Capture the cell that displays the provided text and extract its (x, y) central coordinate. 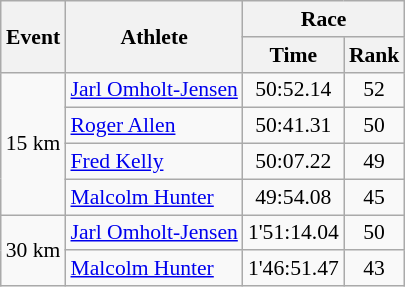
30 km (34, 250)
50:41.31 (294, 126)
1'46:51.47 (294, 269)
Fred Kelly (154, 162)
52 (374, 90)
50:07.22 (294, 162)
Athlete (154, 36)
Rank (374, 55)
49 (374, 162)
Roger Allen (154, 126)
50:52.14 (294, 90)
49:54.08 (294, 197)
15 km (34, 143)
Event (34, 36)
43 (374, 269)
45 (374, 197)
1'51:14.04 (294, 233)
Race (324, 19)
Time (294, 55)
